Find where the given text appears and provide that cell's center as [X, Y] coordinate. 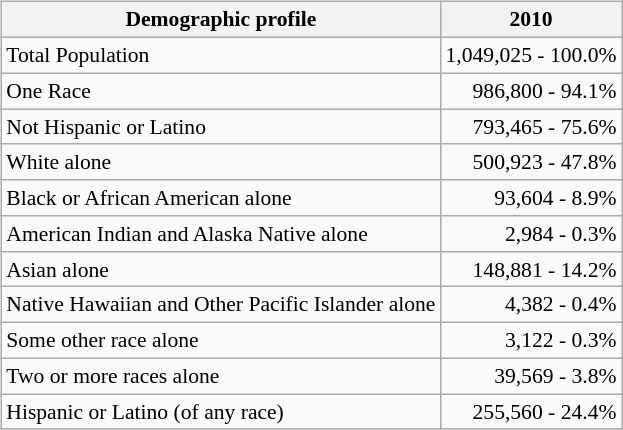
One Race [220, 91]
793,465 - 75.6% [532, 127]
Some other race alone [220, 340]
Asian alone [220, 269]
2,984 - 0.3% [532, 234]
American Indian and Alaska Native alone [220, 234]
Total Population [220, 55]
Two or more races alone [220, 376]
Demographic profile [220, 20]
39,569 - 3.8% [532, 376]
White alone [220, 162]
255,560 - 24.4% [532, 412]
986,800 - 94.1% [532, 91]
Hispanic or Latino (of any race) [220, 412]
Native Hawaiian and Other Pacific Islander alone [220, 305]
2010 [532, 20]
Not Hispanic or Latino [220, 127]
4,382 - 0.4% [532, 305]
Black or African American alone [220, 198]
3,122 - 0.3% [532, 340]
1,049,025 - 100.0% [532, 55]
148,881 - 14.2% [532, 269]
500,923 - 47.8% [532, 162]
93,604 - 8.9% [532, 198]
